Find where the given text appears and provide that cell's center as (x, y) coordinate. 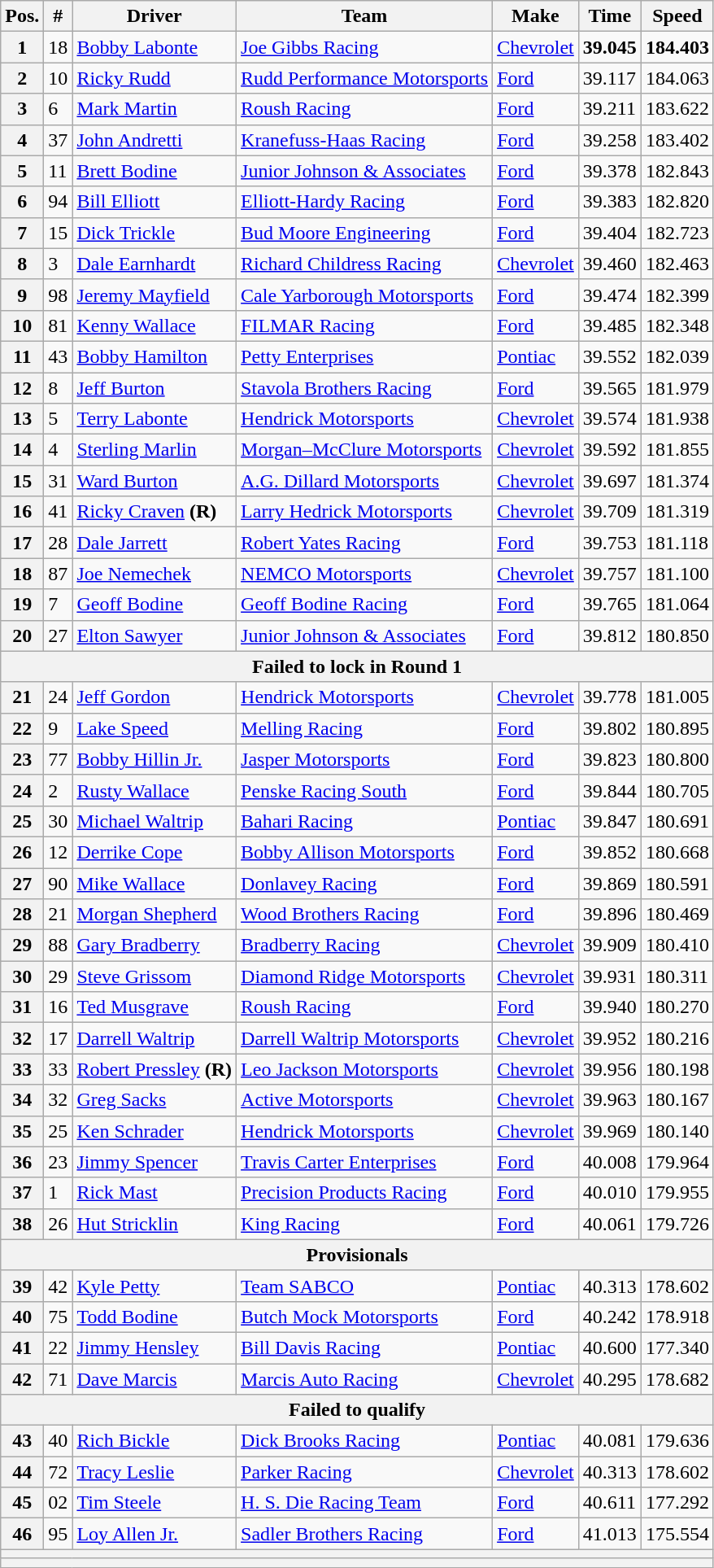
175.554 (677, 1534)
Jeff Burton (155, 388)
39.869 (610, 883)
39.940 (610, 1007)
39.931 (610, 976)
20 (23, 635)
39.844 (610, 790)
45 (23, 1503)
Penske Racing South (364, 790)
94 (59, 202)
39.592 (610, 450)
Lake Speed (155, 728)
180.469 (677, 915)
Leo Jackson Motorsports (364, 1069)
Robert Pressley (R) (155, 1069)
Geoff Bodine Racing (364, 605)
180.167 (677, 1100)
87 (59, 574)
Morgan Shepherd (155, 915)
39.383 (610, 202)
Team SABCO (364, 1286)
Gary Bradberry (155, 946)
182.039 (677, 356)
Failed to lock in Round 1 (358, 666)
39 (23, 1286)
39.757 (610, 574)
40.295 (610, 1379)
182.399 (677, 295)
180.691 (677, 821)
180.850 (677, 635)
39.852 (610, 852)
39.552 (610, 356)
Tracy Leslie (155, 1472)
Terry Labonte (155, 419)
Ricky Rudd (155, 78)
41.013 (610, 1534)
39.969 (610, 1131)
Jeremy Mayfield (155, 295)
Bradberry Racing (364, 946)
181.319 (677, 512)
44 (23, 1472)
Wood Brothers Racing (364, 915)
177.340 (677, 1347)
King Racing (364, 1224)
81 (59, 325)
Geoff Bodine (155, 605)
39.753 (610, 543)
Bill Elliott (155, 202)
34 (23, 1100)
Tim Steele (155, 1503)
Brett Bodine (155, 171)
180.311 (677, 976)
H. S. Die Racing Team (364, 1503)
Stavola Brothers Racing (364, 388)
Robert Yates Racing (364, 543)
39.045 (610, 47)
40.600 (610, 1347)
Dick Brooks Racing (364, 1441)
72 (59, 1472)
98 (59, 295)
Derrike Cope (155, 852)
181.064 (677, 605)
Bud Moore Engineering (364, 233)
39.952 (610, 1038)
181.979 (677, 388)
39.697 (610, 481)
02 (59, 1503)
39.963 (610, 1100)
Jasper Motorsports (364, 759)
Travis Carter Enterprises (364, 1162)
39.474 (610, 295)
14 (23, 450)
181.118 (677, 543)
39.404 (610, 233)
181.100 (677, 574)
39.485 (610, 325)
178.682 (677, 1379)
Kranefuss-Haas Racing (364, 140)
Dick Trickle (155, 233)
180.668 (677, 852)
Kyle Petty (155, 1286)
180.591 (677, 883)
Mark Martin (155, 109)
Butch Mock Motorsports (364, 1317)
Marcis Auto Racing (364, 1379)
Steve Grissom (155, 976)
180.270 (677, 1007)
Speed (677, 16)
35 (23, 1131)
Rick Mast (155, 1193)
Rusty Wallace (155, 790)
39.258 (610, 140)
Todd Bodine (155, 1317)
40.611 (610, 1503)
Dale Earnhardt (155, 264)
184.063 (677, 78)
39.956 (610, 1069)
40.061 (610, 1224)
181.938 (677, 419)
Ken Schrader (155, 1131)
179.955 (677, 1193)
Provisionals (358, 1255)
177.292 (677, 1503)
# (59, 16)
Pos. (23, 16)
40.008 (610, 1162)
182.820 (677, 202)
88 (59, 946)
13 (23, 419)
179.964 (677, 1162)
39.574 (610, 419)
Kenny Wallace (155, 325)
Richard Childress Racing (364, 264)
39.909 (610, 946)
Bahari Racing (364, 821)
39.847 (610, 821)
75 (59, 1317)
181.005 (677, 697)
Darrell Waltrip (155, 1038)
77 (59, 759)
71 (59, 1379)
Larry Hedrick Motorsports (364, 512)
95 (59, 1534)
A.G. Dillard Motorsports (364, 481)
178.918 (677, 1317)
Make (536, 16)
39.211 (610, 109)
36 (23, 1162)
39.778 (610, 697)
38 (23, 1224)
Morgan–McClure Motorsports (364, 450)
Bobby Hamilton (155, 356)
39.765 (610, 605)
181.855 (677, 450)
Ward Burton (155, 481)
40.010 (610, 1193)
Team (364, 16)
Dave Marcis (155, 1379)
179.636 (677, 1441)
39.802 (610, 728)
182.723 (677, 233)
Cale Yarborough Motorsports (364, 295)
184.403 (677, 47)
Dale Jarrett (155, 543)
180.216 (677, 1038)
Hut Stricklin (155, 1224)
39.378 (610, 171)
NEMCO Motorsports (364, 574)
179.726 (677, 1224)
46 (23, 1534)
Failed to qualify (358, 1410)
Bobby Hillin Jr. (155, 759)
Precision Products Racing (364, 1193)
181.374 (677, 481)
Greg Sacks (155, 1100)
180.140 (677, 1131)
183.402 (677, 140)
Joe Nemechek (155, 574)
Time (610, 16)
Jeff Gordon (155, 697)
39.460 (610, 264)
182.843 (677, 171)
180.895 (677, 728)
John Andretti (155, 140)
Melling Racing (364, 728)
19 (23, 605)
40.081 (610, 1441)
180.410 (677, 946)
39.709 (610, 512)
Darrell Waltrip Motorsports (364, 1038)
90 (59, 883)
Elliott-Hardy Racing (364, 202)
Bobby Labonte (155, 47)
Active Motorsports (364, 1100)
182.348 (677, 325)
Ted Musgrave (155, 1007)
Parker Racing (364, 1472)
Rudd Performance Motorsports (364, 78)
39.565 (610, 388)
180.705 (677, 790)
39.812 (610, 635)
39.896 (610, 915)
Donlavey Racing (364, 883)
Jimmy Hensley (155, 1347)
183.622 (677, 109)
FILMAR Racing (364, 325)
Ricky Craven (R) (155, 512)
39.823 (610, 759)
Petty Enterprises (364, 356)
Bobby Allison Motorsports (364, 852)
Joe Gibbs Racing (364, 47)
182.463 (677, 264)
Sadler Brothers Racing (364, 1534)
Jimmy Spencer (155, 1162)
Loy Allen Jr. (155, 1534)
180.198 (677, 1069)
Bill Davis Racing (364, 1347)
Sterling Marlin (155, 450)
40.242 (610, 1317)
Driver (155, 16)
Mike Wallace (155, 883)
Michael Waltrip (155, 821)
Elton Sawyer (155, 635)
39.117 (610, 78)
Diamond Ridge Motorsports (364, 976)
Rich Bickle (155, 1441)
180.800 (677, 759)
